Scan for the cell matching the given text and deliver its (x, y) coordinate at center. 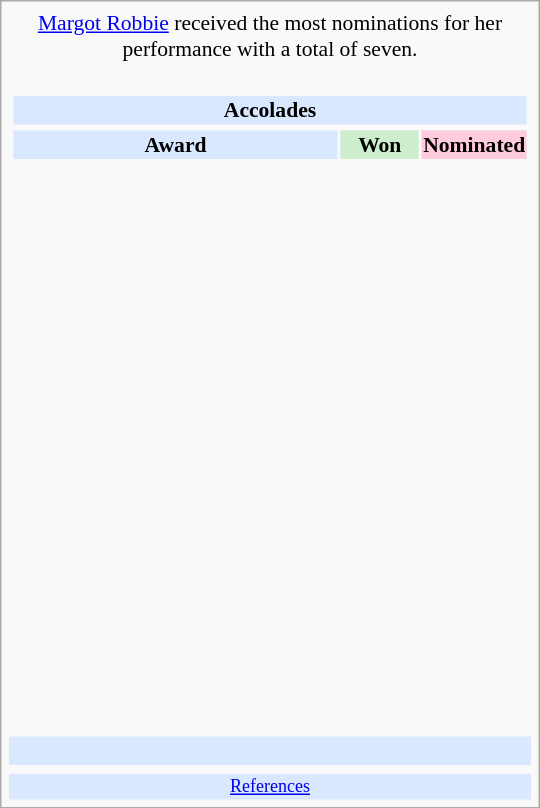
Margot Robbie received the most nominations for her performance with a total of seven. (270, 36)
Accolades (270, 110)
Nominated (474, 144)
Award (175, 144)
Accolades Award Won Nominated (270, 400)
References (270, 787)
Won (380, 144)
